Return the (x, y) coordinate for the center point of the cell that contains the specified text.  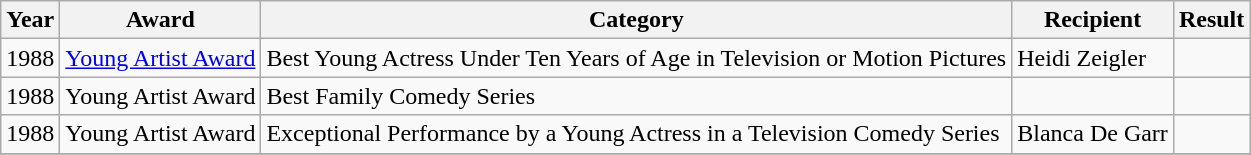
Award (160, 20)
Result (1211, 20)
Recipient (1093, 20)
Blanca De Garr (1093, 134)
Year (30, 20)
Best Family Comedy Series (636, 96)
Exceptional Performance by a Young Actress in a Television Comedy Series (636, 134)
Category (636, 20)
Best Young Actress Under Ten Years of Age in Television or Motion Pictures (636, 58)
Heidi Zeigler (1093, 58)
